Return [x, y] of the center of cell containing provided text 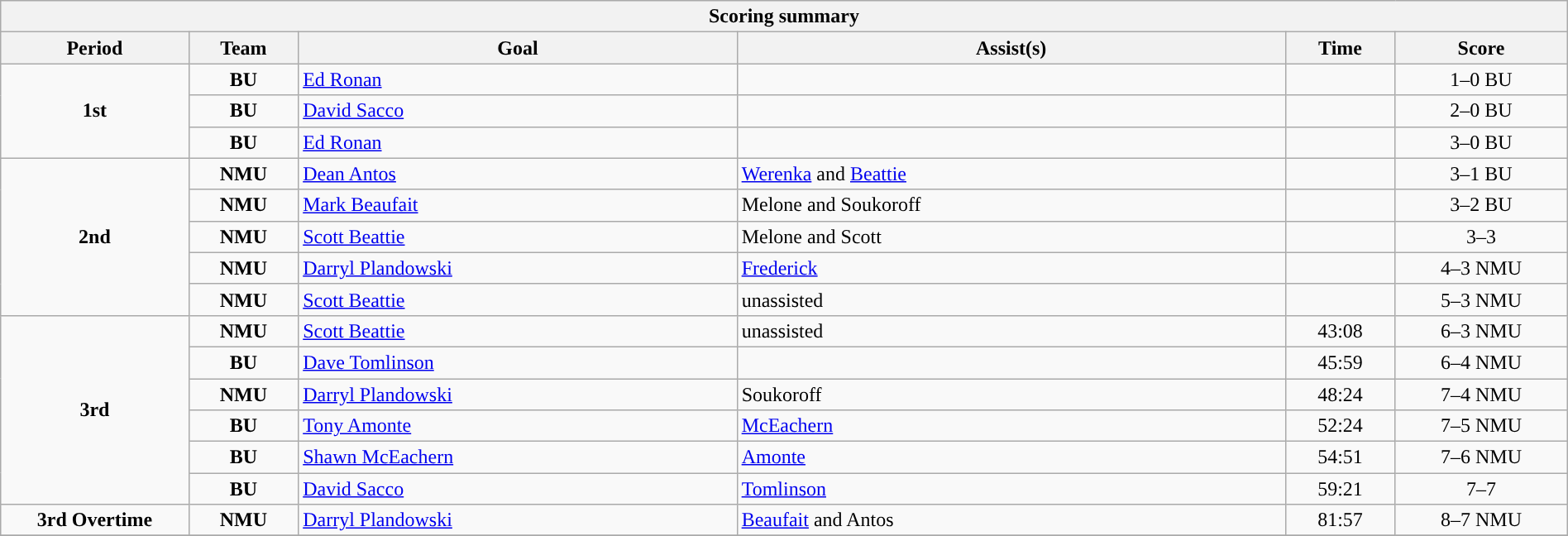
Shawn McEachern [518, 457]
Melone and Scott [1011, 237]
1–0 BU [1481, 79]
48:24 [1340, 395]
Score [1481, 48]
3–1 BU [1481, 174]
Dave Tomlinson [518, 362]
Melone and Soukoroff [1011, 205]
8–7 NMU [1481, 520]
Tony Amonte [518, 426]
Amonte [1011, 457]
4–3 NMU [1481, 268]
43:08 [1340, 331]
Frederick [1011, 268]
3rd Overtime [94, 520]
5–3 NMU [1481, 299]
7–5 NMU [1481, 426]
McEachern [1011, 426]
Soukoroff [1011, 395]
Mark Beaufait [518, 205]
Goal [518, 48]
Team [243, 48]
3–0 BU [1481, 142]
81:57 [1340, 520]
Werenka and Beattie [1011, 174]
Time [1340, 48]
6–4 NMU [1481, 362]
7–4 NMU [1481, 395]
Assist(s) [1011, 48]
2–0 BU [1481, 111]
3–3 [1481, 237]
6–3 NMU [1481, 331]
1st [94, 111]
3–2 BU [1481, 205]
3rd [94, 409]
7–7 [1481, 489]
Tomlinson [1011, 489]
54:51 [1340, 457]
52:24 [1340, 426]
Scoring summary [784, 17]
Dean Antos [518, 174]
Period [94, 48]
45:59 [1340, 362]
59:21 [1340, 489]
7–6 NMU [1481, 457]
2nd [94, 237]
Beaufait and Antos [1011, 520]
